From the cell containing the given text, extract its center point as (X, Y) coordinate. 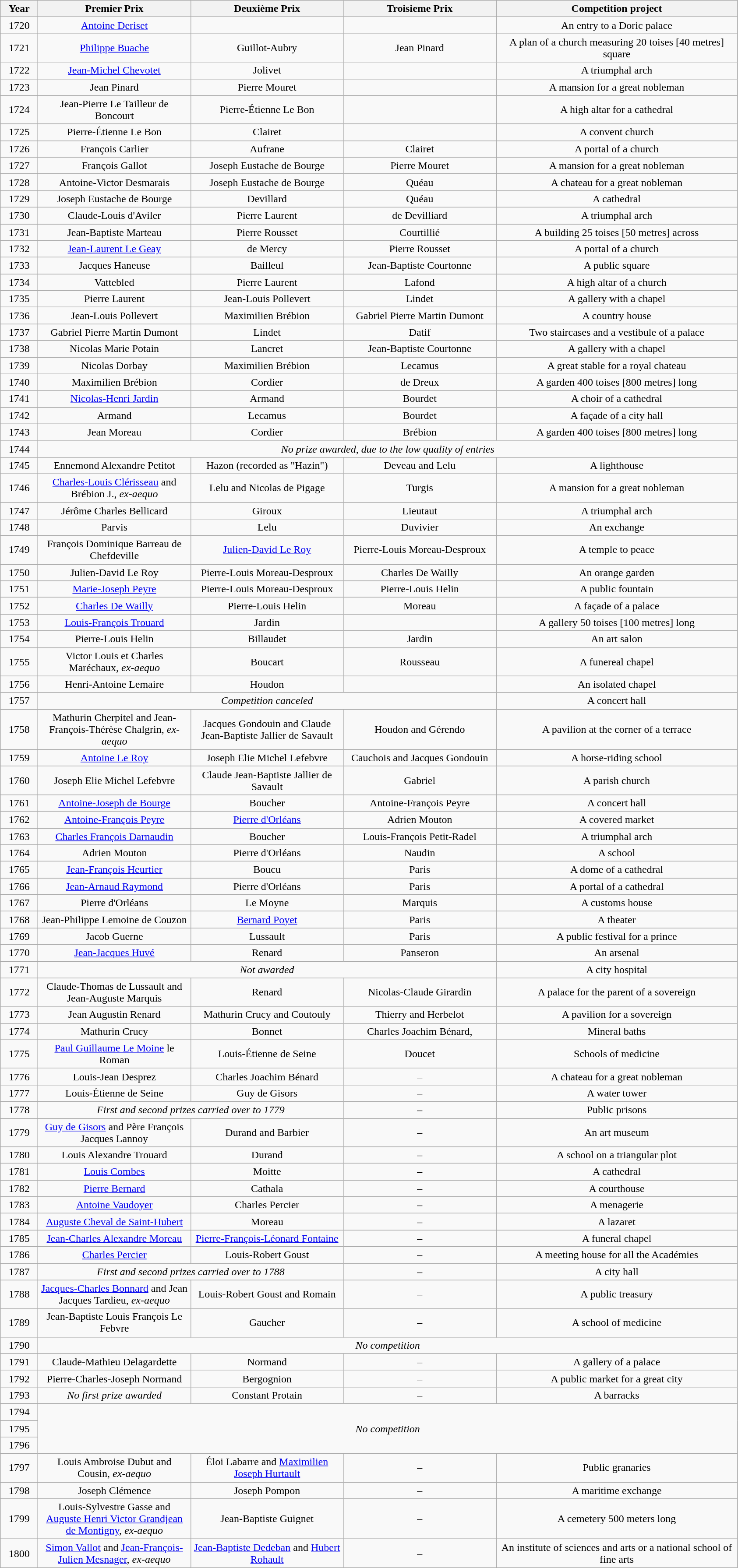
1724 (19, 109)
Aufrane (267, 149)
Joseph Clémence (115, 1491)
A temple to peace (617, 550)
A theater (617, 920)
1753 (19, 622)
1749 (19, 550)
1765 (19, 870)
First and second prizes carried over to 1779 (191, 1110)
1793 (19, 1395)
A school of medicine (617, 1323)
1784 (19, 1222)
1734 (19, 282)
A great stable for a royal chateau (617, 366)
Gabriel (420, 780)
1785 (19, 1238)
A country house (617, 316)
Two staircases and a vestibule of a palace (617, 332)
A choir of a cathedral (617, 399)
1771 (19, 970)
A façade of a city hall (617, 415)
Charles François Darnaudin (115, 837)
Duvivier (420, 527)
Deveau and Lelu (420, 465)
A convent church (617, 132)
A horse-riding school (617, 758)
A meeting house for all the Académies (617, 1255)
Jacques Gondouin and Claude Jean-Baptiste Jallier de Savault (267, 729)
Giroux (267, 511)
1752 (19, 606)
1726 (19, 149)
Claude-Mathieu Delagardette (115, 1362)
Public prisons (617, 1110)
Pierre-François-Léonard Fontaine (267, 1238)
An orange garden (617, 573)
1725 (19, 132)
Thierry and Herbelot (420, 1015)
Marquis (420, 903)
Jean-Pierre Le Tailleur de Boncourt (115, 109)
Public granaries (617, 1468)
1745 (19, 465)
1770 (19, 953)
1792 (19, 1378)
A public square (617, 266)
Jean-François Heurtier (115, 870)
Premier Prix (115, 9)
An institute of sciences and arts or a national school of fine arts (617, 1553)
1758 (19, 729)
1799 (19, 1519)
1729 (19, 199)
A covered market (617, 819)
A lazaret (617, 1222)
1762 (19, 819)
Boucu (267, 870)
Pierre Bernard (115, 1188)
Competition canceled (267, 701)
Mathurin Crucy (115, 1031)
A high altar of a church (617, 282)
Philippe Buache (115, 48)
Competition project (617, 9)
Jolivet (267, 70)
1768 (19, 920)
Panseron (420, 953)
Louis Combes (115, 1172)
Jean-Philippe Lemoine de Couzon (115, 920)
Jean-Baptiste Marteau (115, 232)
1744 (19, 449)
A public festival for a prince (617, 936)
1760 (19, 780)
Bergognion (267, 1378)
A lighthouse (617, 465)
1766 (19, 886)
Mineral baths (617, 1031)
Jacques-Charles Bonnard and Jean Jacques Tardieu, ex-aequo (115, 1294)
1772 (19, 992)
A public treasury (617, 1294)
1790 (19, 1345)
Louis-Robert Goust (267, 1255)
Nicolas-Claude Girardin (420, 992)
1741 (19, 399)
1731 (19, 232)
Joseph Pompon (267, 1491)
1755 (19, 662)
Pierre-Charles-Joseph Normand (115, 1378)
1794 (19, 1412)
Paul Guillaume Le Moine le Roman (115, 1054)
No first prize awarded (115, 1395)
Lancret (267, 349)
Brébion (420, 432)
Jacob Guerne (115, 936)
Jean-Baptiste Dedeban and Hubert Rohault (267, 1553)
1781 (19, 1172)
Simon Vallot and Jean-François-Julien Mesnager, ex-aequo (115, 1553)
1733 (19, 266)
1730 (19, 215)
Naudin (420, 853)
Schools of medicine (617, 1054)
An art museum (617, 1132)
1754 (19, 639)
François Carlier (115, 149)
Ennemond Alexandre Petitot (115, 465)
1797 (19, 1468)
1759 (19, 758)
Datif (420, 332)
Hazon (recorded as "Hazin") (267, 465)
1751 (19, 589)
1798 (19, 1491)
1740 (19, 382)
1795 (19, 1428)
Jean-Laurent Le Geay (115, 249)
Louis-Robert Goust and Romain (267, 1294)
An exchange (617, 527)
A building 25 toises [50 metres] across (617, 232)
Mathurin Cherpitel and Jean-François-Thérèse Chalgrin, ex-aequo (115, 729)
Antoine-Victor Desmarais (115, 182)
1761 (19, 803)
François Dominique Barreau de Chefdeville (115, 550)
Jérôme Charles Bellicard (115, 511)
1757 (19, 701)
1756 (19, 684)
Louis-François Petit-Radel (420, 837)
1763 (19, 837)
Claude-Thomas de Lussault and Jean-Auguste Marquis (115, 992)
A gallery 50 toises [100 metres] long (617, 622)
An isolated chapel (617, 684)
1722 (19, 70)
A gallery of a palace (617, 1362)
An art salon (617, 639)
Louis-Jean Desprez (115, 1076)
1775 (19, 1054)
Jean Moreau (115, 432)
1732 (19, 249)
Cathala (267, 1188)
1728 (19, 182)
A barracks (617, 1395)
1723 (19, 87)
A parish church (617, 780)
Henri-Antoine Lemaire (115, 684)
1747 (19, 511)
A portal of a cathedral (617, 886)
Courtillié (420, 232)
A funeral chapel (617, 1238)
Louis-François Trouard (115, 622)
Lelu and Nicolas de Pigage (267, 488)
1800 (19, 1553)
A menagerie (617, 1205)
Éloi Labarre and Maximilien Joseph Hurtault (267, 1468)
1767 (19, 903)
Louis Alexandre Trouard (115, 1155)
A façade of a palace (617, 606)
1779 (19, 1132)
Charles Joachim Bénard, (420, 1031)
Charles-Louis Clérisseau and Brébion J., ex-aequo (115, 488)
1787 (19, 1272)
Constant Protain (267, 1395)
Nicolas Dorbay (115, 366)
Louis-Sylvestre Gasse and Auguste Henri Victor Grandjean de Montigny, ex-aequo (115, 1519)
Normand (267, 1362)
de Devilliard (420, 215)
1736 (19, 316)
1791 (19, 1362)
Doucet (420, 1054)
Houdon and Gérendo (420, 729)
An arsenal (617, 953)
Claude Jean-Baptiste Jallier de Savault (267, 780)
A palace for the parent of a sovereign (617, 992)
1776 (19, 1076)
Claude-Louis d'Aviler (115, 215)
A cemetery 500 meters long (617, 1519)
Jean Augustin Renard (115, 1015)
1742 (19, 415)
1788 (19, 1294)
François Gallot (115, 165)
1764 (19, 853)
Bailleul (267, 266)
1735 (19, 299)
Jean-Arnaud Raymond (115, 886)
Antoine Le Roy (115, 758)
Guillot-Aubry (267, 48)
1743 (19, 432)
Turgis (420, 488)
A courthouse (617, 1188)
1721 (19, 48)
Jean-Baptiste Guignet (267, 1519)
1777 (19, 1093)
Lussault (267, 936)
Nicolas-Henri Jardin (115, 399)
Antoine Vaudoyer (115, 1205)
de Mercy (267, 249)
Troisieme Prix (420, 9)
A high altar for a cathedral (617, 109)
Gaucher (267, 1323)
1739 (19, 366)
1720 (19, 25)
Houdon (267, 684)
A pavilion at the corner of a terrace (617, 729)
1782 (19, 1188)
1746 (19, 488)
1727 (19, 165)
A school on a triangular plot (617, 1155)
Nicolas Marie Potain (115, 349)
A funereal chapel (617, 662)
Antoine-Joseph de Bourge (115, 803)
1786 (19, 1255)
A pavilion for a sovereign (617, 1015)
Jean-Charles Alexandre Moreau (115, 1238)
Year (19, 9)
1789 (19, 1323)
A customs house (617, 903)
A city hospital (617, 970)
1750 (19, 573)
1748 (19, 527)
Lieutaut (420, 511)
No prize awarded, due to the low quality of entries (388, 449)
Vattebled (115, 282)
Mathurin Crucy and Coutouly (267, 1015)
Victor Louis et Charles Maréchaux, ex-aequo (115, 662)
1773 (19, 1015)
A city hall (617, 1272)
An entry to a Doric palace (617, 25)
A dome of a cathedral (617, 870)
Marie-Joseph Peyre (115, 589)
First and second prizes carried over to 1788 (191, 1272)
1780 (19, 1155)
Charles Joachim Bénard (267, 1076)
Jean-Jacques Huvé (115, 953)
Jean-Michel Chevotet (115, 70)
Guy de Gisors and Père François Jacques Lannoy (115, 1132)
A public fountain (617, 589)
1737 (19, 332)
1796 (19, 1445)
Cauchois and Jacques Gondouin (420, 758)
1769 (19, 936)
A maritime exchange (617, 1491)
de Dreux (420, 382)
Lafond (420, 282)
Louis Ambroise Dubut and Cousin, ex-aequo (115, 1468)
Moitte (267, 1172)
1778 (19, 1110)
Billaudet (267, 639)
1774 (19, 1031)
1738 (19, 349)
Deuxième Prix (267, 9)
Parvis (115, 527)
Not awarded (267, 970)
Rousseau (420, 662)
Durand and Barbier (267, 1132)
A public market for a great city (617, 1378)
1783 (19, 1205)
A school (617, 853)
Jean-Baptiste Louis François Le Febvre (115, 1323)
Bonnet (267, 1031)
Lelu (267, 527)
A plan of a church measuring 20 toises [40 metres] square (617, 48)
Devillard (267, 199)
A water tower (617, 1093)
Guy de Gisors (267, 1093)
Durand (267, 1155)
Le Moyne (267, 903)
Antoine Deriset (115, 25)
Bernard Poyet (267, 920)
Jacques Haneuse (115, 266)
Boucart (267, 662)
Auguste Cheval de Saint-Hubert (115, 1222)
